Search for the cell housing the specified text and yield its (X, Y) center coordinate. 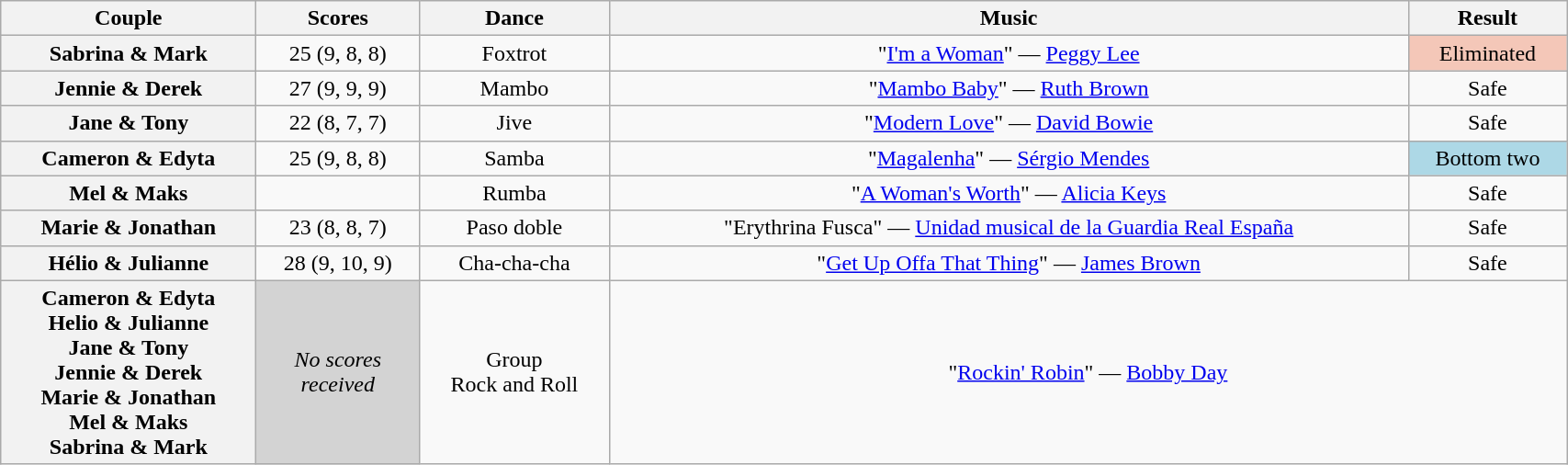
28 (9, 10, 9) (338, 263)
"Mambo Baby" — Ruth Brown (1009, 88)
No scoresreceived (338, 372)
Paso doble (514, 228)
27 (9, 9, 9) (338, 88)
Hélio & Julianne (129, 263)
Jennie & Derek (129, 88)
"Get Up Offa That Thing" — James Brown (1009, 263)
Eliminated (1487, 53)
22 (8, 7, 7) (338, 123)
"Rockin' Robin" — Bobby Day (1088, 372)
"Modern Love" — David Bowie (1009, 123)
Mel & Maks (129, 193)
Bottom two (1487, 158)
"I'm a Woman" — Peggy Lee (1009, 53)
Foxtrot (514, 53)
Music (1009, 18)
Jane & Tony (129, 123)
Couple (129, 18)
GroupRock and Roll (514, 372)
Samba (514, 158)
Cameron & Edyta (129, 158)
Mambo (514, 88)
Result (1487, 18)
Rumba (514, 193)
Dance (514, 18)
23 (8, 8, 7) (338, 228)
"Erythrina Fusca" — Unidad musical de la Guardia Real España (1009, 228)
Cameron & EdytaHelio & JulianneJane & TonyJennie & DerekMarie & JonathanMel & MaksSabrina & Mark (129, 372)
Jive (514, 123)
Scores (338, 18)
Cha-cha-cha (514, 263)
"Magalenha" — Sérgio Mendes (1009, 158)
"A Woman's Worth" — Alicia Keys (1009, 193)
Marie & Jonathan (129, 228)
Sabrina & Mark (129, 53)
